Detect which cell encompasses the target text, then output its (x, y) center coordinate. 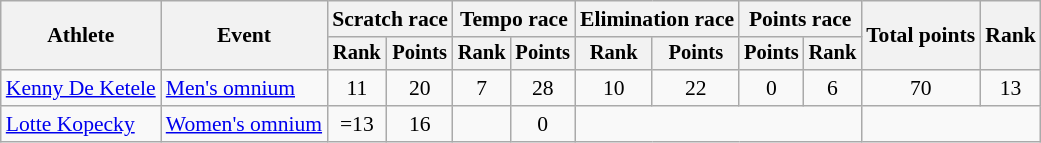
Points race (800, 19)
Women's omnium (244, 124)
20 (419, 88)
Lotte Kopecky (81, 124)
Men's omnium (244, 88)
Total points (920, 36)
Elimination race (657, 19)
Kenny De Ketele (81, 88)
Athlete (81, 36)
28 (543, 88)
22 (696, 88)
Tempo race (514, 19)
Event (244, 36)
Scratch race (390, 19)
16 (419, 124)
13 (1010, 88)
70 (920, 88)
6 (833, 88)
11 (356, 88)
7 (482, 88)
=13 (356, 124)
10 (614, 88)
